Return the (x, y) coordinate for the center point of the cell that contains the specified text.  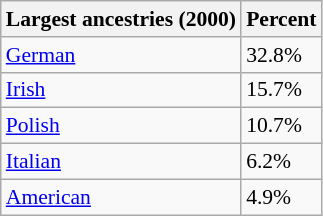
15.7% (281, 90)
Irish (121, 90)
6.2% (281, 162)
German (121, 55)
American (121, 197)
4.9% (281, 197)
Italian (121, 162)
Largest ancestries (2000) (121, 19)
Percent (281, 19)
10.7% (281, 126)
Polish (121, 126)
32.8% (281, 55)
